Return (x, y) of the center of cell containing provided text 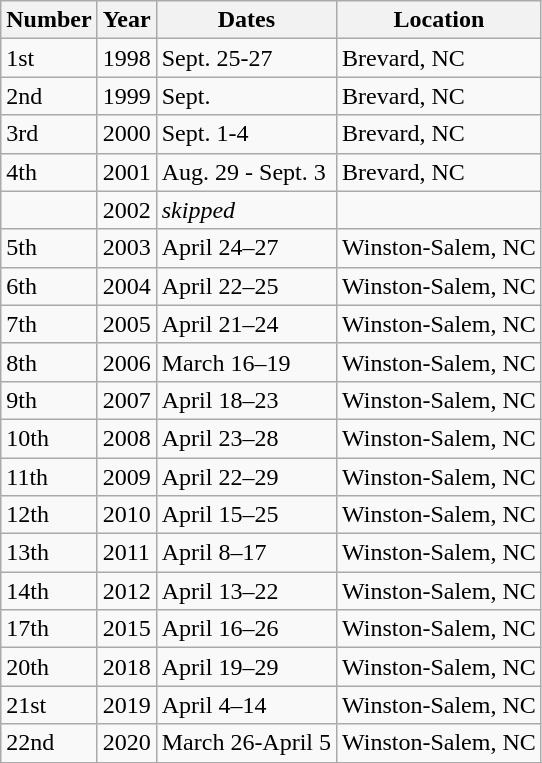
Sept. 25-27 (246, 58)
2nd (49, 96)
2002 (126, 210)
1998 (126, 58)
10th (49, 438)
Location (440, 20)
2010 (126, 515)
2007 (126, 400)
22nd (49, 743)
11th (49, 477)
2015 (126, 629)
12th (49, 515)
Dates (246, 20)
April 22–29 (246, 477)
April 8–17 (246, 553)
Year (126, 20)
8th (49, 362)
April 24–27 (246, 248)
2008 (126, 438)
2020 (126, 743)
21st (49, 705)
Number (49, 20)
2009 (126, 477)
April 21–24 (246, 324)
April 19–29 (246, 667)
6th (49, 286)
April 22–25 (246, 286)
April 23–28 (246, 438)
April 13–22 (246, 591)
14th (49, 591)
2005 (126, 324)
April 18–23 (246, 400)
1st (49, 58)
Sept. (246, 96)
2000 (126, 134)
5th (49, 248)
April 15–25 (246, 515)
13th (49, 553)
2012 (126, 591)
2006 (126, 362)
3rd (49, 134)
Sept. 1-4 (246, 134)
April 4–14 (246, 705)
2003 (126, 248)
9th (49, 400)
2001 (126, 172)
March 26-April 5 (246, 743)
Aug. 29 - Sept. 3 (246, 172)
7th (49, 324)
April 16–26 (246, 629)
4th (49, 172)
20th (49, 667)
2011 (126, 553)
1999 (126, 96)
2019 (126, 705)
skipped (246, 210)
17th (49, 629)
2018 (126, 667)
March 16–19 (246, 362)
2004 (126, 286)
